From the cell containing the given text, extract its center point as (x, y) coordinate. 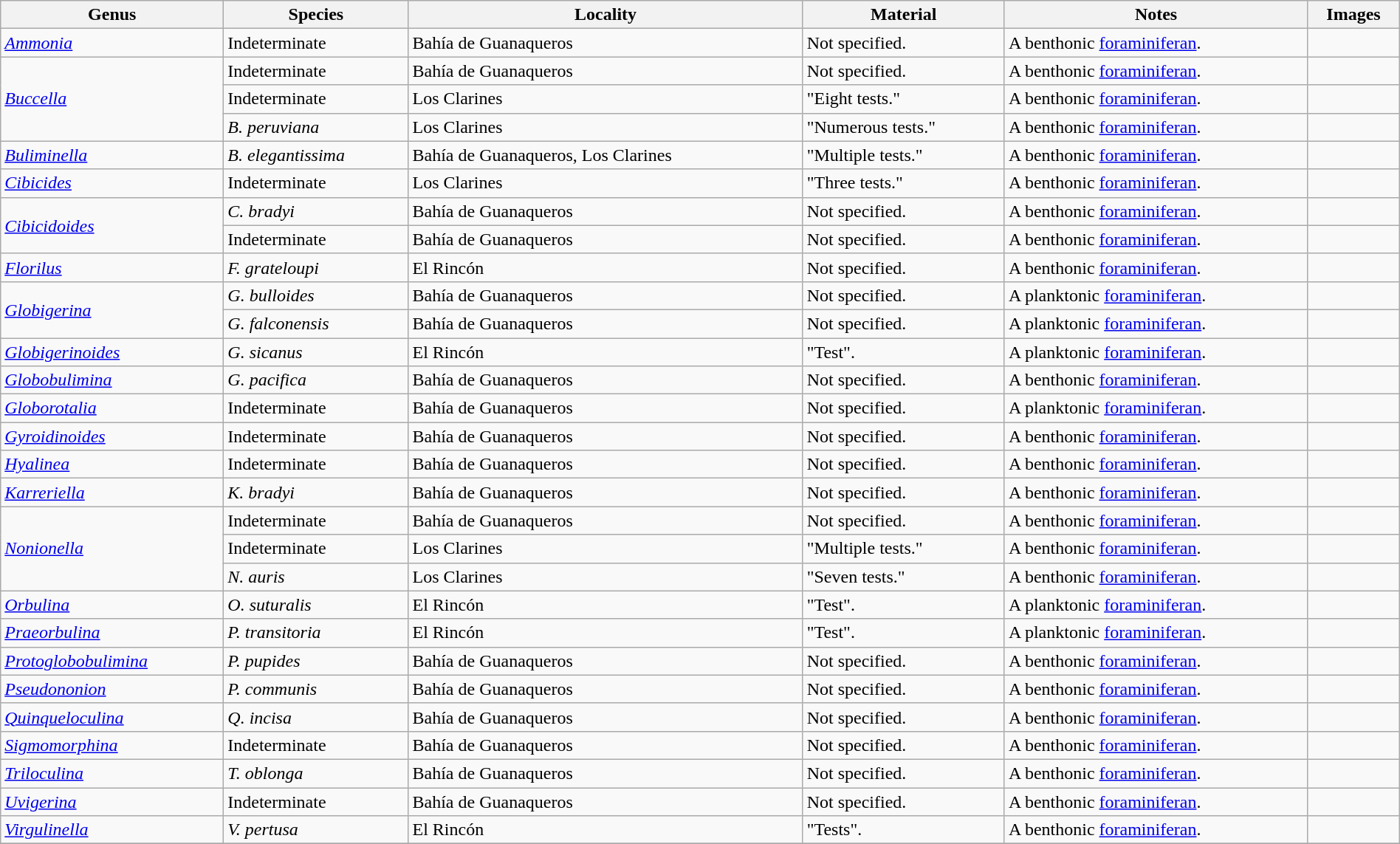
Pseudononion (112, 689)
P. transitoria (316, 633)
Quinqueloculina (112, 717)
Species (316, 15)
Hyalinea (112, 464)
Q. incisa (316, 717)
T. oblonga (316, 773)
"Eight tests." (904, 99)
P. communis (316, 689)
P. pupides (316, 661)
B. peruviana (316, 127)
Cibicides (112, 183)
Virgulinella (112, 830)
Triloculina (112, 773)
Protoglobobulimina (112, 661)
G. bulloides (316, 295)
Karreriella (112, 493)
Nonionella (112, 549)
Locality (605, 15)
Uvigerina (112, 801)
Notes (1156, 15)
K. bradyi (316, 493)
Globigerinoides (112, 352)
Globorotalia (112, 408)
Gyroidinoides (112, 436)
Material (904, 15)
Florilus (112, 267)
Ammonia (112, 43)
Genus (112, 15)
V. pertusa (316, 830)
C. bradyi (316, 211)
Bahía de Guanaqueros, Los Clarines (605, 155)
"Seven tests." (904, 577)
G. falconensis (316, 323)
Globobulimina (112, 380)
F. grateloupi (316, 267)
N. auris (316, 577)
Buliminella (112, 155)
Globigerina (112, 309)
"Tests". (904, 830)
G. sicanus (316, 352)
Buccella (112, 99)
Sigmomorphina (112, 745)
O. suturalis (316, 605)
"Numerous tests." (904, 127)
Praeorbulina (112, 633)
B. elegantissima (316, 155)
Cibicidoides (112, 225)
G. pacifica (316, 380)
Images (1353, 15)
Orbulina (112, 605)
"Three tests." (904, 183)
